Pinpoint the cell where the given text exists, returning its (X, Y) midpoint coordinate. 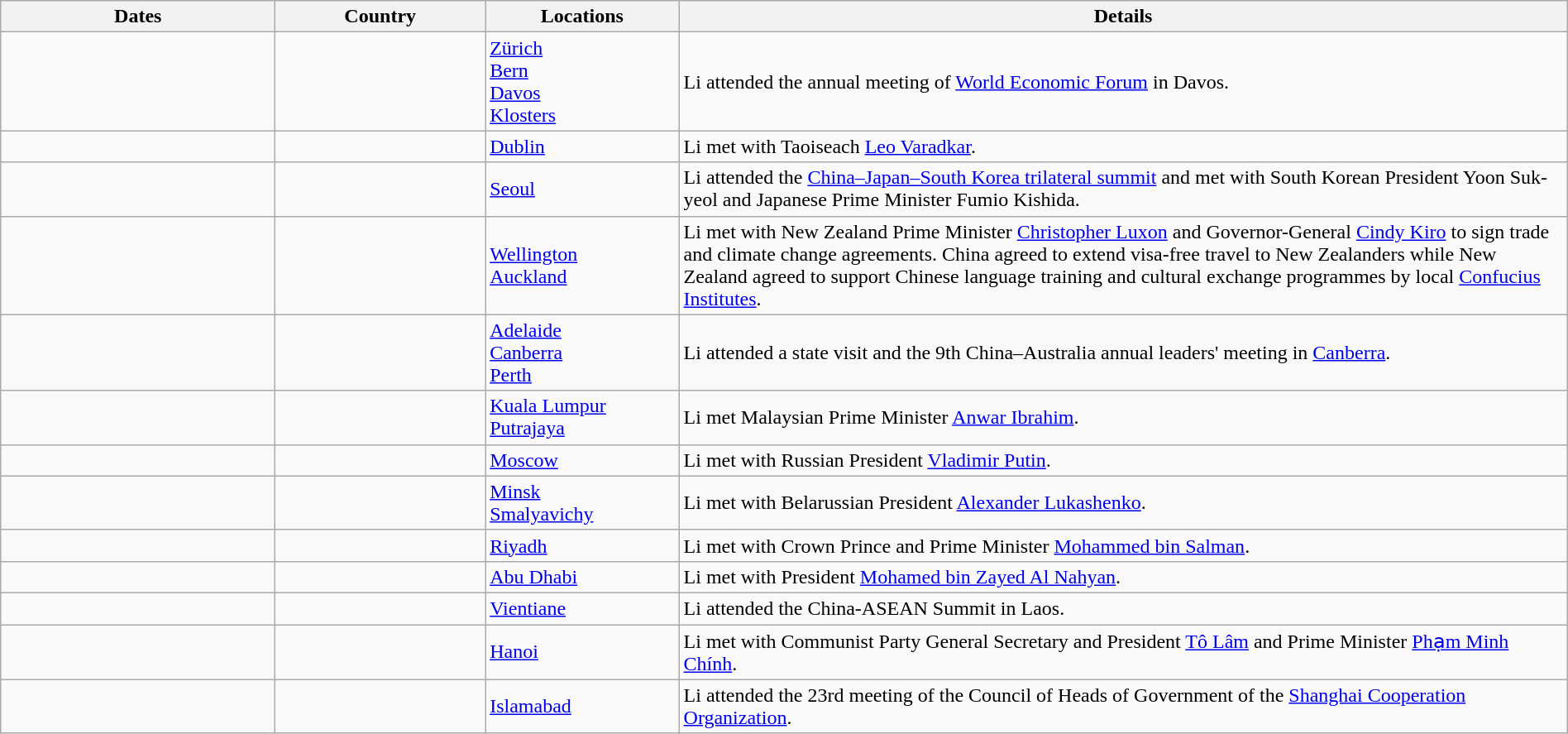
Li attended a state visit and the 9th China–Australia annual leaders' meeting in Canberra. (1123, 353)
Islamabad (582, 707)
ZürichBernDavosKlosters (582, 81)
Li attended the China-ASEAN Summit in Laos. (1123, 608)
Li met with Taoiseach Leo Varadkar. (1123, 146)
MinskSmalyavichy (582, 503)
Hanoi (582, 652)
Abu Dhabi (582, 577)
WellingtonAuckland (582, 265)
Seoul (582, 189)
Dates (138, 17)
Li met with Communist Party General Secretary and President Tô Lâm and Prime Minister Phạm Minh Chính. (1123, 652)
Li met with Russian President Vladimir Putin. (1123, 460)
Riyadh (582, 545)
Li met with Belarussian President Alexander Lukashenko. (1123, 503)
Dublin (582, 146)
Moscow (582, 460)
Li met Malaysian Prime Minister Anwar Ibrahim. (1123, 417)
Details (1123, 17)
Vientiane (582, 608)
AdelaideCanberraPerth (582, 353)
Li attended the 23rd meeting of the Council of Heads of Government of the Shanghai Cooperation Organization. (1123, 707)
Kuala LumpurPutrajaya (582, 417)
Country (380, 17)
Li attended the annual meeting of World Economic Forum in Davos. (1123, 81)
Li met with Crown Prince and Prime Minister Mohammed bin Salman. (1123, 545)
Locations (582, 17)
Li met with President Mohamed bin Zayed Al Nahyan. (1123, 577)
